For the text-containing cell, return its midpoint in [x, y] coordinate format. 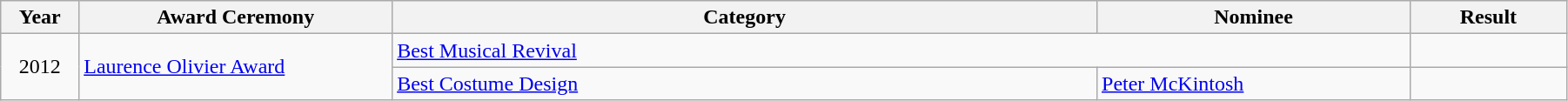
2012 [40, 67]
Nominee [1254, 17]
Best Musical Revival [901, 50]
Award Ceremony [236, 17]
Result [1488, 17]
Laurence Olivier Award [236, 67]
Best Costume Design [745, 84]
Year [40, 17]
Peter McKintosh [1254, 84]
Category [745, 17]
